Determine the [X, Y] coordinate at the center of the cell enclosing the given text.  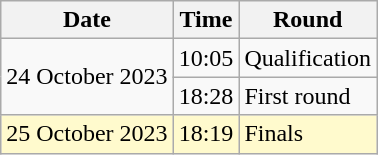
24 October 2023 [87, 77]
Finals [308, 134]
Time [206, 20]
18:19 [206, 134]
Qualification [308, 58]
Round [308, 20]
First round [308, 96]
25 October 2023 [87, 134]
Date [87, 20]
10:05 [206, 58]
18:28 [206, 96]
